Provide the (X, Y) coordinate of the cell's center where the given text is located.  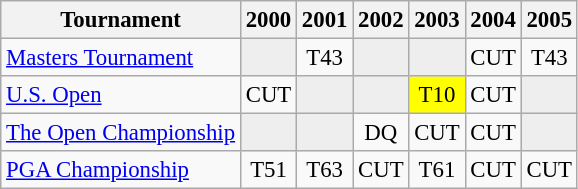
2005 (549, 20)
Masters Tournament (121, 58)
T63 (325, 170)
DQ (381, 133)
2000 (268, 20)
Tournament (121, 20)
2001 (325, 20)
T10 (437, 95)
The Open Championship (121, 133)
2004 (493, 20)
T61 (437, 170)
PGA Championship (121, 170)
2003 (437, 20)
2002 (381, 20)
U.S. Open (121, 95)
T51 (268, 170)
